Find where the given text appears and provide that cell's center as (X, Y) coordinate. 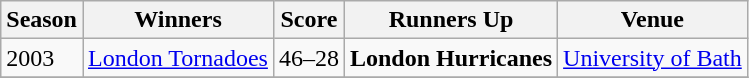
Season (42, 20)
Score (308, 20)
2003 (42, 58)
London Tornadoes (178, 58)
London Hurricanes (450, 58)
University of Bath (653, 58)
Venue (653, 20)
46–28 (308, 58)
Winners (178, 20)
Runners Up (450, 20)
